From the cell containing the given text, extract its center point as (X, Y) coordinate. 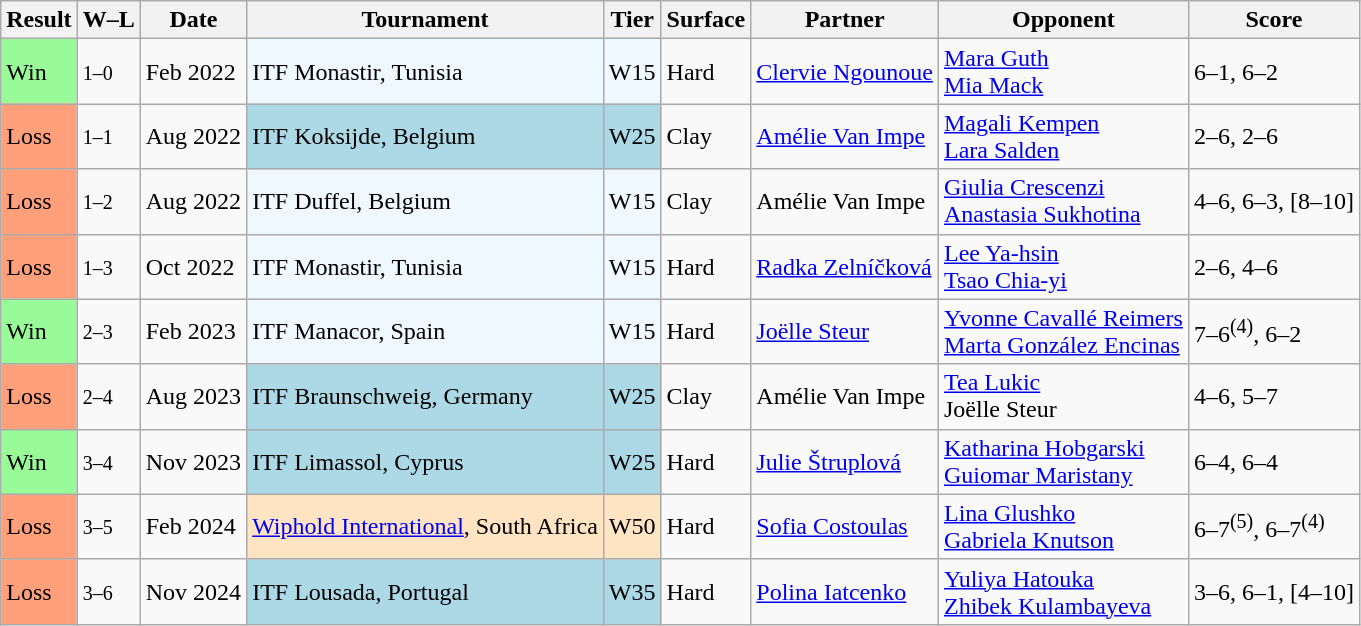
3–6 (108, 592)
Tournament (426, 20)
Magali Kempen Lara Salden (1063, 136)
Opponent (1063, 20)
Katharina Hobgarski Guiomar Maristany (1063, 462)
Partner (845, 20)
3–5 (108, 526)
Sofia Costoulas (845, 526)
1–1 (108, 136)
4–6, 6–3, [8–10] (1274, 202)
7–6(4), 6–2 (1274, 332)
3–4 (108, 462)
Surface (706, 20)
6–1, 6–2 (1274, 72)
Feb 2024 (193, 526)
Tier (632, 20)
Date (193, 20)
1–0 (108, 72)
Nov 2024 (193, 592)
Lina Glushko Gabriela Knutson (1063, 526)
W35 (632, 592)
3–6, 6–1, [4–10] (1274, 592)
ITF Koksijde, Belgium (426, 136)
ITF Limassol, Cyprus (426, 462)
Yuliya Hatouka Zhibek Kulambayeva (1063, 592)
6–7(5), 6–7(4) (1274, 526)
W–L (108, 20)
2–3 (108, 332)
2–4 (108, 396)
1–3 (108, 266)
6–4, 6–4 (1274, 462)
ITF Manacor, Spain (426, 332)
ITF Lousada, Portugal (426, 592)
Feb 2022 (193, 72)
ITF Braunschweig, Germany (426, 396)
ITF Duffel, Belgium (426, 202)
Nov 2023 (193, 462)
Clervie Ngounoue (845, 72)
Polina Iatcenko (845, 592)
Radka Zelníčková (845, 266)
4–6, 5–7 (1274, 396)
2–6, 4–6 (1274, 266)
Julie Štruplová (845, 462)
Result (39, 20)
Score (1274, 20)
Aug 2023 (193, 396)
Lee Ya-hsin Tsao Chia-yi (1063, 266)
Tea Lukic Joëlle Steur (1063, 396)
Joëlle Steur (845, 332)
2–6, 2–6 (1274, 136)
1–2 (108, 202)
Mara Guth Mia Mack (1063, 72)
W50 (632, 526)
Wiphold International, South Africa (426, 526)
Oct 2022 (193, 266)
Giulia Crescenzi Anastasia Sukhotina (1063, 202)
Feb 2023 (193, 332)
Yvonne Cavallé Reimers Marta González Encinas (1063, 332)
